Provide the (x, y) coordinate of the cell's center where the given text is located.  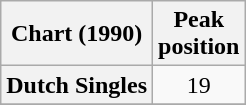
19 (199, 85)
Chart (1990) (77, 34)
Peakposition (199, 34)
Dutch Singles (77, 85)
